Capture the cell that displays the provided text and extract its (x, y) central coordinate. 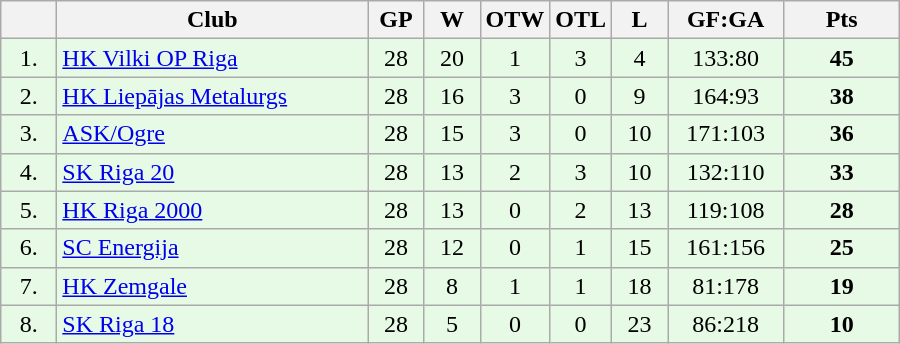
HK Zemgale (212, 286)
36 (842, 134)
16 (452, 96)
6. (29, 248)
GP (396, 20)
4 (640, 58)
OTW (515, 20)
HK Riga 2000 (212, 210)
164:93 (726, 96)
L (640, 20)
45 (842, 58)
2. (29, 96)
81:178 (726, 286)
HK Liepājas Metalurgs (212, 96)
33 (842, 172)
86:218 (726, 324)
5. (29, 210)
133:80 (726, 58)
OTL (581, 20)
132:110 (726, 172)
12 (452, 248)
Pts (842, 20)
38 (842, 96)
25 (842, 248)
23 (640, 324)
ASK/Ogre (212, 134)
8. (29, 324)
SK Riga 18 (212, 324)
5 (452, 324)
SK Riga 20 (212, 172)
W (452, 20)
161:156 (726, 248)
SC Energija (212, 248)
19 (842, 286)
9 (640, 96)
18 (640, 286)
7. (29, 286)
GF:GA (726, 20)
119:108 (726, 210)
20 (452, 58)
8 (452, 286)
HK Vilki OP Riga (212, 58)
3. (29, 134)
171:103 (726, 134)
Club (212, 20)
4. (29, 172)
1. (29, 58)
